For the text-containing cell, return its midpoint in (x, y) coordinate format. 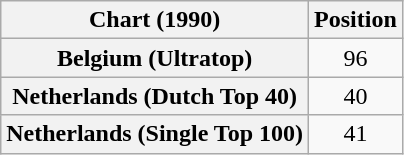
Netherlands (Single Top 100) (155, 134)
Netherlands (Dutch Top 40) (155, 96)
Chart (1990) (155, 20)
Position (356, 20)
40 (356, 96)
96 (356, 58)
41 (356, 134)
Belgium (Ultratop) (155, 58)
